Return (X, Y) of the center of cell containing provided text 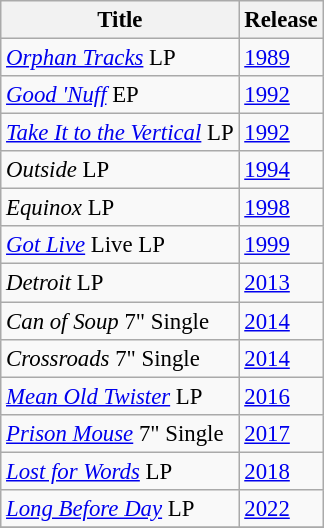
Prison Mouse 7" Single (120, 433)
1994 (281, 170)
Long Before Day LP (120, 509)
Got Live Live LP (120, 245)
Title (120, 20)
Lost for Words LP (120, 471)
Take It to the Vertical LP (120, 133)
Good 'Nuff EP (120, 95)
Can of Soup 7" Single (120, 321)
2017 (281, 433)
2018 (281, 471)
Mean Old Twister LP (120, 396)
Outside LP (120, 170)
2013 (281, 283)
Orphan Tracks LP (120, 58)
1989 (281, 58)
2022 (281, 509)
2016 (281, 396)
1999 (281, 245)
Equinox LP (120, 208)
Release (281, 20)
Crossroads 7" Single (120, 358)
1998 (281, 208)
Detroit LP (120, 283)
